Extract the [x, y] coordinate from the center of the cell holding the provided text.  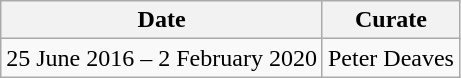
Date [162, 20]
Curate [390, 20]
25 June 2016 – 2 February 2020 [162, 58]
Peter Deaves [390, 58]
